Find where the given text appears and provide that cell's center as (X, Y) coordinate. 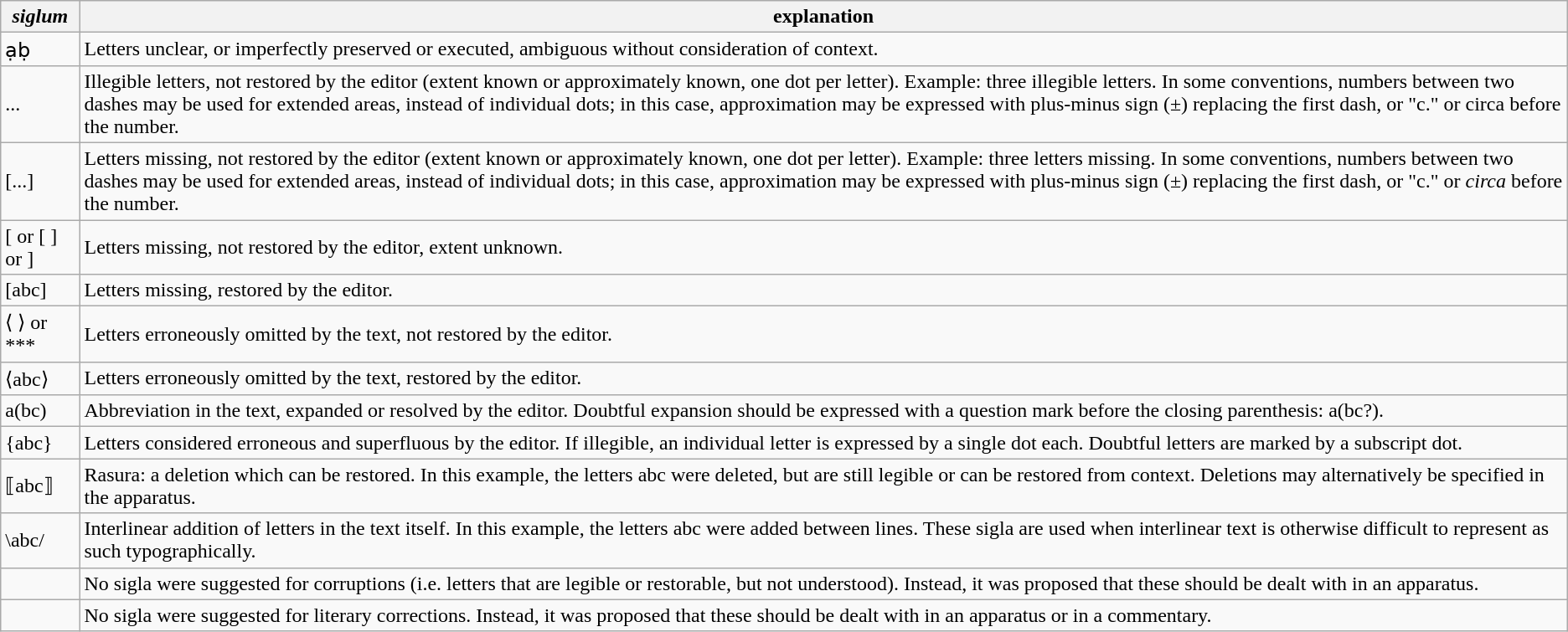
⟦abc⟧ (40, 486)
[abc] (40, 290)
Letters unclear, or imperfectly preserved or executed, ambiguous without consideration of context. (823, 49)
⟨abc⟩ (40, 378)
[...] (40, 181)
Letters erroneously omitted by the text, restored by the editor. (823, 378)
{abc} (40, 443)
explanation (823, 17)
siglum (40, 17)
No sigla were suggested for literary corrections. Instead, it was proposed that these should be dealt with in an apparatus or in a commentary. (823, 615)
[ or [ ] or ] (40, 246)
Letters erroneously omitted by the text, not restored by the editor. (823, 335)
a(bc) (40, 411)
\abc/ (40, 541)
Letters missing, not restored by the editor, extent unknown. (823, 246)
⟨ ⟩ or *** (40, 335)
ạḅ (40, 49)
... (40, 104)
Letters missing, restored by the editor. (823, 290)
